Identify which cell holds the provided text, then report its (X, Y) central coordinate. 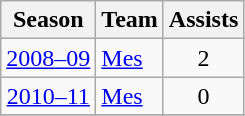
0 (203, 96)
2010–11 (48, 96)
Season (48, 20)
2 (203, 58)
Team (130, 20)
Assists (203, 20)
2008–09 (48, 58)
